Find where the given text appears and provide that cell's center as (X, Y) coordinate. 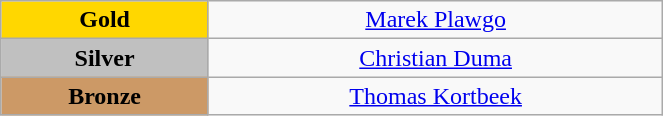
Bronze (105, 96)
Silver (105, 58)
Christian Duma (435, 58)
Marek Plawgo (435, 20)
Gold (105, 20)
Thomas Kortbeek (435, 96)
